Output the (x, y) coordinate of the center of the cell containing the given text.  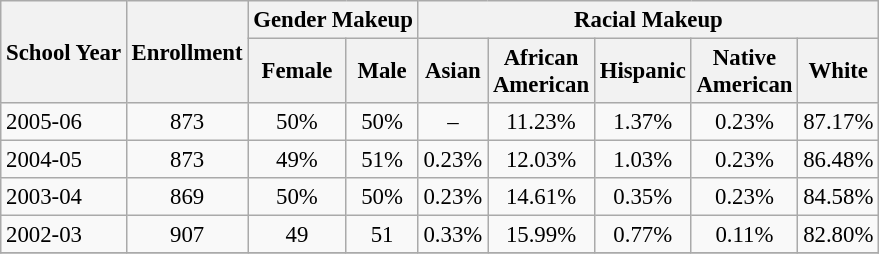
Male (382, 72)
2003-04 (64, 197)
11.23% (542, 122)
0.35% (642, 197)
Gender Makeup (333, 20)
0.11% (744, 235)
82.80% (838, 235)
Native American (744, 72)
2005-06 (64, 122)
51% (382, 160)
White (838, 72)
84.58% (838, 197)
Racial Makeup (648, 20)
0.77% (642, 235)
51 (382, 235)
2002-03 (64, 235)
Female (297, 72)
1.03% (642, 160)
1.37% (642, 122)
Hispanic (642, 72)
907 (187, 235)
869 (187, 197)
Asian (452, 72)
12.03% (542, 160)
49 (297, 235)
Enrollment (187, 52)
0.33% (452, 235)
49% (297, 160)
– (452, 122)
86.48% (838, 160)
African American (542, 72)
15.99% (542, 235)
14.61% (542, 197)
87.17% (838, 122)
School Year (64, 52)
2004-05 (64, 160)
